Search for the cell housing the specified text and yield its [X, Y] center coordinate. 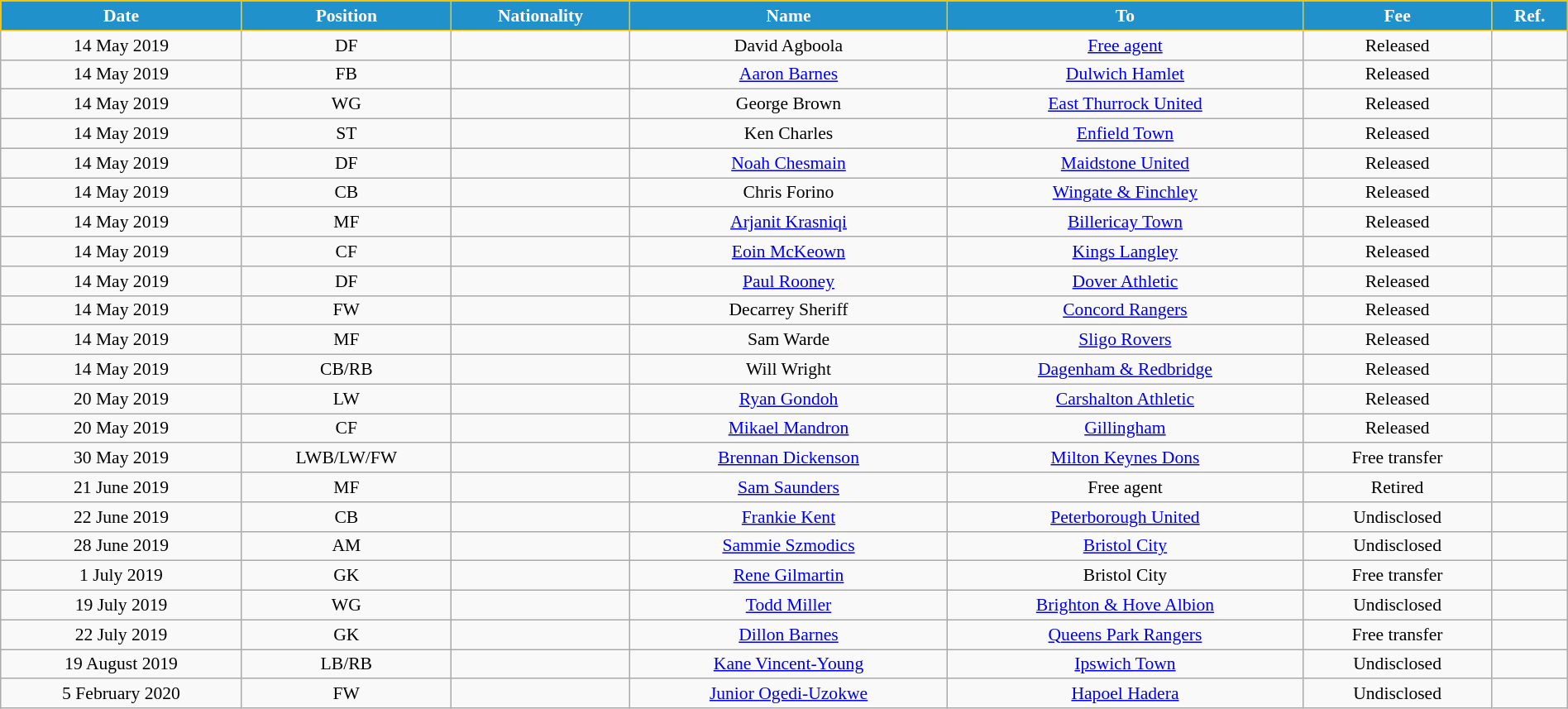
Frankie Kent [788, 517]
Ryan Gondoh [788, 399]
Dillon Barnes [788, 635]
Ipswich Town [1126, 664]
ST [346, 134]
Paul Rooney [788, 281]
AM [346, 546]
To [1126, 16]
Noah Chesmain [788, 163]
Rene Gilmartin [788, 576]
Dover Athletic [1126, 281]
Mikael Mandron [788, 429]
Name [788, 16]
Milton Keynes Dons [1126, 458]
Kings Langley [1126, 252]
Wingate & Finchley [1126, 193]
FB [346, 74]
Chris Forino [788, 193]
Date [121, 16]
Carshalton Athletic [1126, 399]
CB/RB [346, 370]
Fee [1397, 16]
Sam Warde [788, 340]
Queens Park Rangers [1126, 635]
LW [346, 399]
Maidstone United [1126, 163]
Will Wright [788, 370]
Ken Charles [788, 134]
LWB/LW/FW [346, 458]
East Thurrock United [1126, 104]
Hapoel Hadera [1126, 694]
Ref. [1530, 16]
19 July 2019 [121, 606]
Dagenham & Redbridge [1126, 370]
Concord Rangers [1126, 310]
David Agboola [788, 46]
1 July 2019 [121, 576]
Peterborough United [1126, 517]
28 June 2019 [121, 546]
Retired [1397, 487]
5 February 2020 [121, 694]
Todd Miller [788, 606]
Brighton & Hove Albion [1126, 606]
George Brown [788, 104]
Eoin McKeown [788, 252]
Sam Saunders [788, 487]
22 June 2019 [121, 517]
Decarrey Sheriff [788, 310]
Sammie Szmodics [788, 546]
Aaron Barnes [788, 74]
30 May 2019 [121, 458]
19 August 2019 [121, 664]
Kane Vincent-Young [788, 664]
Brennan Dickenson [788, 458]
Junior Ogedi-Uzokwe [788, 694]
Dulwich Hamlet [1126, 74]
Position [346, 16]
LB/RB [346, 664]
Gillingham [1126, 429]
21 June 2019 [121, 487]
Nationality [540, 16]
Billericay Town [1126, 223]
Enfield Town [1126, 134]
Sligo Rovers [1126, 340]
Arjanit Krasniqi [788, 223]
22 July 2019 [121, 635]
